Return the [x, y] coordinate for the center point of the cell that contains the specified text.  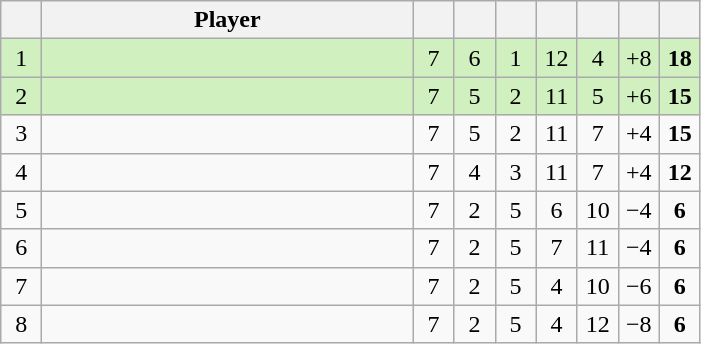
−6 [638, 286]
+8 [638, 58]
−8 [638, 324]
8 [22, 324]
18 [680, 58]
Player [228, 20]
+6 [638, 96]
